Scan for the cell matching the given text and deliver its [X, Y] coordinate at center. 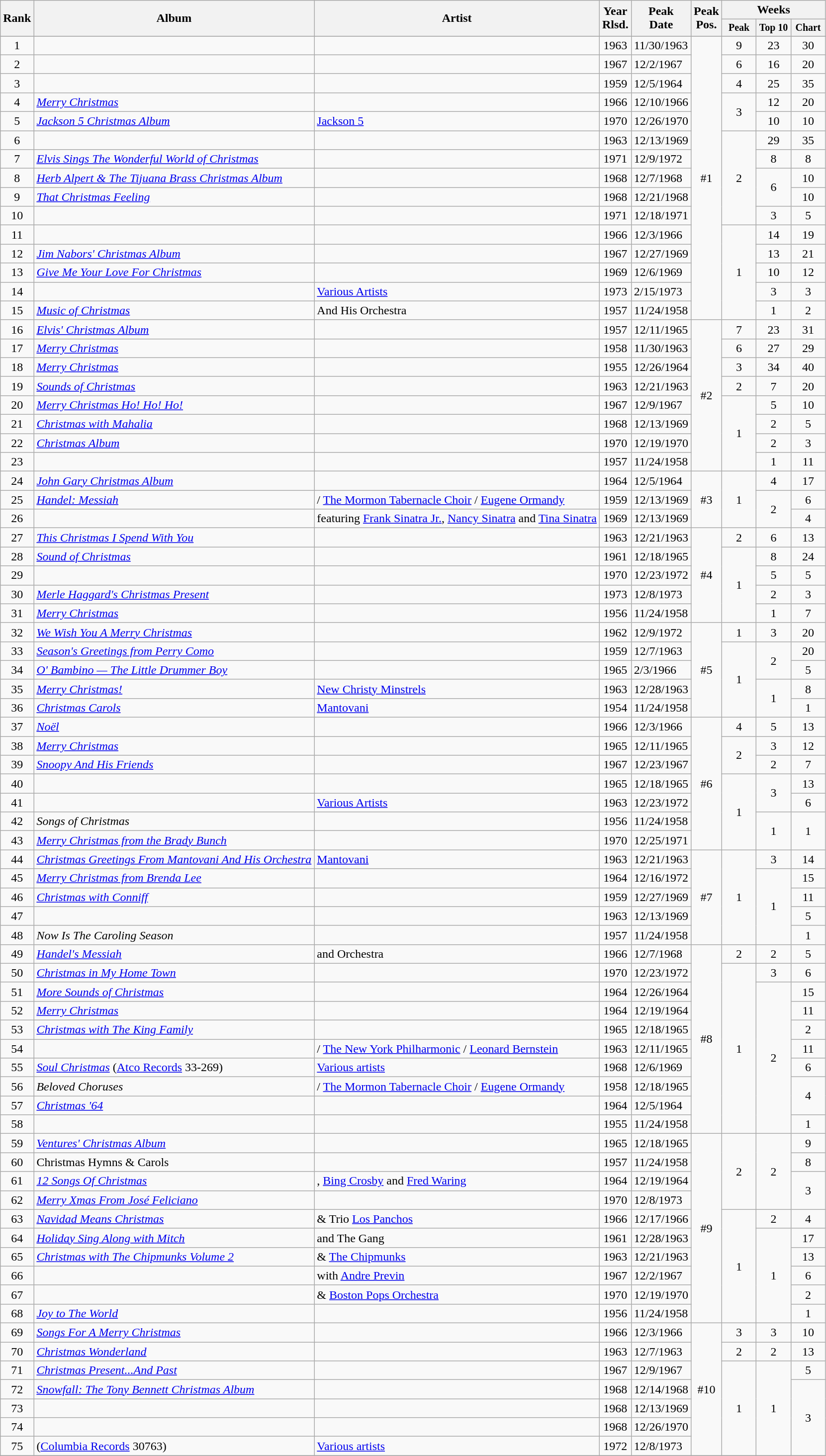
2/3/1966 [661, 670]
Season's Greetings from Perry Como [174, 651]
61 [17, 1181]
73 [17, 1408]
71 [17, 1370]
67 [17, 1294]
More Sounds of Christmas [174, 992]
36 [17, 708]
New Christy Minstrels [457, 689]
51 [17, 992]
Christmas in My Home Town [174, 973]
Soul Christmas (Atco Records 33-269) [174, 1068]
PeakPos. [707, 18]
#5 [707, 670]
Christmas with The King Family [174, 1030]
Now Is The Caroling Season [174, 935]
70 [17, 1352]
12 Songs Of Christmas [174, 1181]
Christmas with Mahalia [174, 424]
YearRlsd. [615, 18]
Joy to The World [174, 1313]
PeakDate [661, 18]
#10 [707, 1389]
#2 [707, 395]
This Christmas I Spend With You [174, 538]
Navidad Means Christmas [174, 1219]
54 [17, 1049]
74 [17, 1427]
Christmas Carols [174, 708]
Chart [808, 28]
12/14/1968 [661, 1389]
Songs For A Merry Christmas [174, 1333]
33 [17, 651]
Jackson 5 [457, 121]
Jackson 5 Christmas Album [174, 121]
69 [17, 1333]
, Bing Crosby and Fred Waring [457, 1181]
Merry Christmas Ho! Ho! Ho! [174, 405]
28 [17, 556]
41 [17, 803]
1954 [615, 708]
12/18/1971 [661, 216]
Top 10 [774, 28]
& Boston Pops Orchestra [457, 1294]
Sound of Christmas [174, 556]
44 [17, 859]
48 [17, 935]
/ The New York Philharmonic / Leonard Bernstein [457, 1049]
Beloved Choruses [174, 1087]
Christmas with Conniff [174, 897]
& The Chipmunks [457, 1257]
Herb Alpert & The Tijuana Brass Christmas Album [174, 178]
53 [17, 1030]
Songs of Christmas [174, 821]
Christmas Greetings From Mantovani And His Orchestra [174, 859]
Christmas Wonderland [174, 1352]
Elvis' Christmas Album [174, 329]
45 [17, 878]
47 [17, 916]
#9 [707, 1228]
Weeks [773, 10]
Handel's Messiah [174, 954]
Christmas Album [174, 443]
1972 [615, 1446]
And His Orchestra [457, 310]
and The Gang [457, 1238]
#1 [707, 178]
Holiday Sing Along with Mitch [174, 1238]
Ventures' Christmas Album [174, 1143]
#6 [707, 784]
Give Me Your Love For Christmas [174, 273]
38 [17, 746]
Album [174, 18]
37 [17, 727]
#8 [707, 1039]
Christmas with The Chipmunks Volume 2 [174, 1257]
49 [17, 954]
12/21/1968 [661, 197]
32 [17, 632]
Jim Nabors' Christmas Album [174, 254]
(Columbia Records 30763) [174, 1446]
Merle Haggard's Christmas Present [174, 594]
63 [17, 1219]
56 [17, 1087]
22 [17, 443]
Merry Christmas from Brenda Lee [174, 878]
42 [17, 821]
68 [17, 1313]
12/25/1971 [661, 840]
62 [17, 1200]
#4 [707, 575]
Handel: Messiah [174, 500]
#7 [707, 897]
64 [17, 1238]
39 [17, 765]
with Andre Previn [457, 1275]
Music of Christmas [174, 310]
and Orchestra [457, 954]
Merry Christmas! [174, 689]
Snoopy And His Friends [174, 765]
75 [17, 1446]
57 [17, 1105]
1962 [615, 632]
Snowfall: The Tony Bennett Christmas Album [174, 1389]
58 [17, 1124]
Peak [739, 28]
#3 [707, 500]
55 [17, 1068]
Rank [17, 18]
Christmas Present...And Past [174, 1370]
That Christmas Feeling [174, 197]
featuring Frank Sinatra Jr., Nancy Sinatra and Tina Sinatra [457, 519]
65 [17, 1257]
12/17/1966 [661, 1219]
12/23/1967 [661, 765]
Sounds of Christmas [174, 386]
Elvis Sings The Wonderful World of Christmas [174, 159]
60 [17, 1162]
Noël [174, 727]
O' Bambino — The Little Drummer Boy [174, 670]
12/16/1972 [661, 878]
Merry Xmas From José Feliciano [174, 1200]
18 [17, 367]
John Gary Christmas Album [174, 481]
Merry Christmas from the Brady Bunch [174, 840]
We Wish You A Merry Christmas [174, 632]
Christmas '64 [174, 1105]
46 [17, 897]
59 [17, 1143]
66 [17, 1275]
12/10/1966 [661, 102]
26 [17, 519]
52 [17, 1010]
72 [17, 1389]
50 [17, 973]
Christmas Hymns & Carols [174, 1162]
& Trio Los Panchos [457, 1219]
43 [17, 840]
Artist [457, 18]
2/15/1973 [661, 291]
